Pinpoint the cell where the given text exists, returning its (x, y) midpoint coordinate. 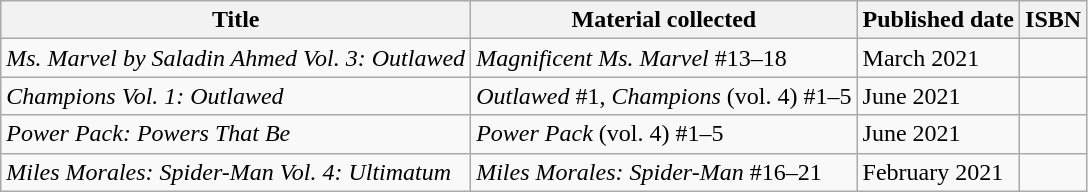
Champions Vol. 1: Outlawed (236, 96)
Published date (938, 20)
ISBN (1054, 20)
Material collected (664, 20)
Magnificent Ms. Marvel #13–18 (664, 58)
Outlawed #1, Champions (vol. 4) #1–5 (664, 96)
Power Pack: Powers That Be (236, 134)
March 2021 (938, 58)
Power Pack (vol. 4) #1–5 (664, 134)
Miles Morales: Spider-Man Vol. 4: Ultimatum (236, 172)
Miles Morales: Spider-Man #16–21 (664, 172)
Ms. Marvel by Saladin Ahmed Vol. 3: Outlawed (236, 58)
February 2021 (938, 172)
Title (236, 20)
